Find where the given text appears and provide that cell's center as (x, y) coordinate. 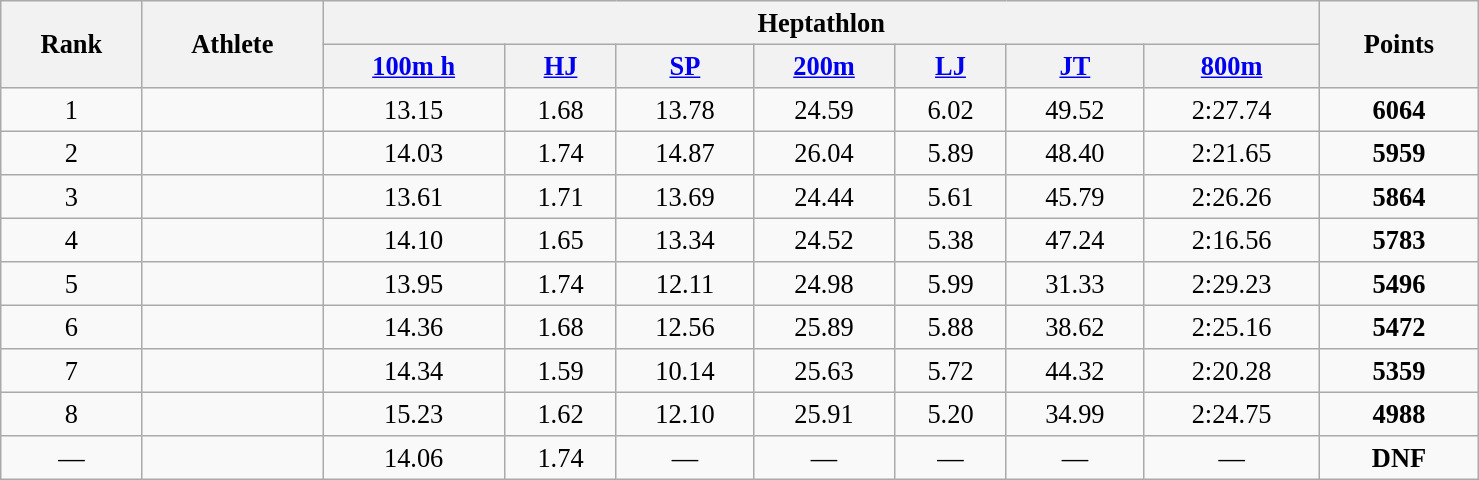
1.71 (561, 197)
13.34 (684, 240)
2:21.65 (1231, 153)
100m h (414, 66)
2:24.75 (1231, 414)
13.69 (684, 197)
25.89 (824, 327)
14.03 (414, 153)
2:29.23 (1231, 284)
5783 (1399, 240)
Heptathlon (822, 22)
14.87 (684, 153)
13.61 (414, 197)
6.02 (951, 109)
2:20.28 (1231, 371)
45.79 (1074, 197)
2:25.16 (1231, 327)
5.61 (951, 197)
14.06 (414, 458)
49.52 (1074, 109)
47.24 (1074, 240)
13.95 (414, 284)
24.59 (824, 109)
JT (1074, 66)
5.38 (951, 240)
5496 (1399, 284)
5959 (1399, 153)
1.59 (561, 371)
LJ (951, 66)
14.34 (414, 371)
38.62 (1074, 327)
200m (824, 66)
12.56 (684, 327)
5.72 (951, 371)
31.33 (1074, 284)
Points (1399, 44)
15.23 (414, 414)
5.99 (951, 284)
14.10 (414, 240)
14.36 (414, 327)
4 (72, 240)
800m (1231, 66)
7 (72, 371)
34.99 (1074, 414)
5.88 (951, 327)
25.91 (824, 414)
3 (72, 197)
6064 (1399, 109)
1 (72, 109)
5.89 (951, 153)
5 (72, 284)
5.20 (951, 414)
13.15 (414, 109)
24.44 (824, 197)
5864 (1399, 197)
13.78 (684, 109)
48.40 (1074, 153)
24.52 (824, 240)
5359 (1399, 371)
25.63 (824, 371)
Rank (72, 44)
24.98 (824, 284)
12.10 (684, 414)
SP (684, 66)
2:27.74 (1231, 109)
10.14 (684, 371)
26.04 (824, 153)
6 (72, 327)
2:26.26 (1231, 197)
12.11 (684, 284)
44.32 (1074, 371)
1.65 (561, 240)
2:16.56 (1231, 240)
8 (72, 414)
DNF (1399, 458)
Athlete (232, 44)
2 (72, 153)
5472 (1399, 327)
HJ (561, 66)
4988 (1399, 414)
1.62 (561, 414)
